Output the (x, y) coordinate of the center of the cell containing the given text.  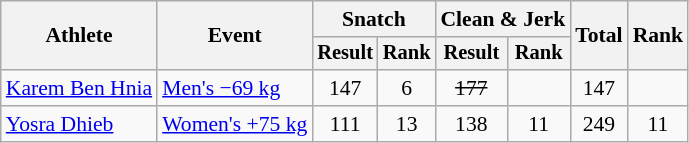
Karem Ben Hnia (79, 88)
Athlete (79, 36)
138 (471, 124)
Yosra Dhieb (79, 124)
Total (598, 36)
Men's −69 kg (234, 88)
249 (598, 124)
177 (471, 88)
Clean & Jerk (502, 19)
Snatch (374, 19)
6 (407, 88)
111 (345, 124)
Women's +75 kg (234, 124)
13 (407, 124)
Event (234, 36)
